Detect which cell encompasses the target text, then output its (x, y) center coordinate. 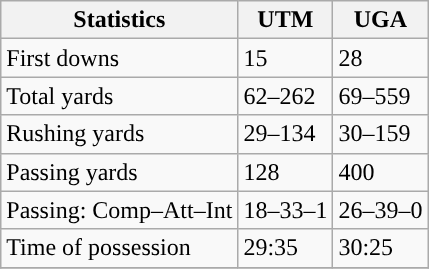
69–559 (380, 96)
First downs (120, 58)
28 (380, 58)
Passing yards (120, 172)
Time of possession (120, 248)
Statistics (120, 20)
18–33–1 (286, 210)
UTM (286, 20)
UGA (380, 20)
128 (286, 172)
Passing: Comp–Att–Int (120, 210)
29:35 (286, 248)
Total yards (120, 96)
Rushing yards (120, 134)
400 (380, 172)
30–159 (380, 134)
30:25 (380, 248)
62–262 (286, 96)
15 (286, 58)
26–39–0 (380, 210)
29–134 (286, 134)
